Detect which cell encompasses the target text, then output its [X, Y] center coordinate. 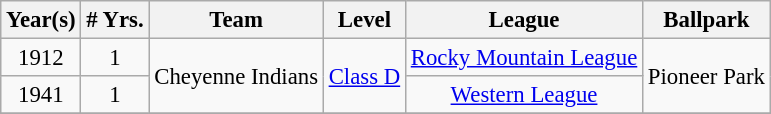
Class D [364, 76]
Level [364, 20]
Year(s) [41, 20]
League [524, 20]
1912 [41, 58]
Ballpark [707, 20]
1941 [41, 95]
Pioneer Park [707, 76]
Cheyenne Indians [236, 76]
Rocky Mountain League [524, 58]
Western League [524, 95]
Team [236, 20]
# Yrs. [115, 20]
